Search for the cell housing the specified text and yield its (x, y) center coordinate. 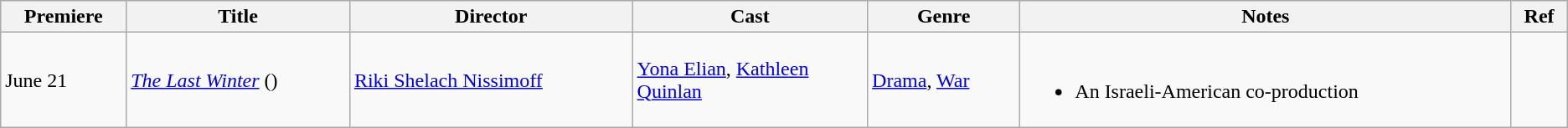
Title (238, 17)
Drama, War (944, 80)
Notes (1266, 17)
Ref (1540, 17)
An Israeli-American co-production (1266, 80)
Riki Shelach Nissimoff (491, 80)
June 21 (64, 80)
Premiere (64, 17)
Genre (944, 17)
Director (491, 17)
Yona Elian, Kathleen Quinlan (750, 80)
Cast (750, 17)
The Last Winter () (238, 80)
